Detect which cell encompasses the target text, then output its [X, Y] center coordinate. 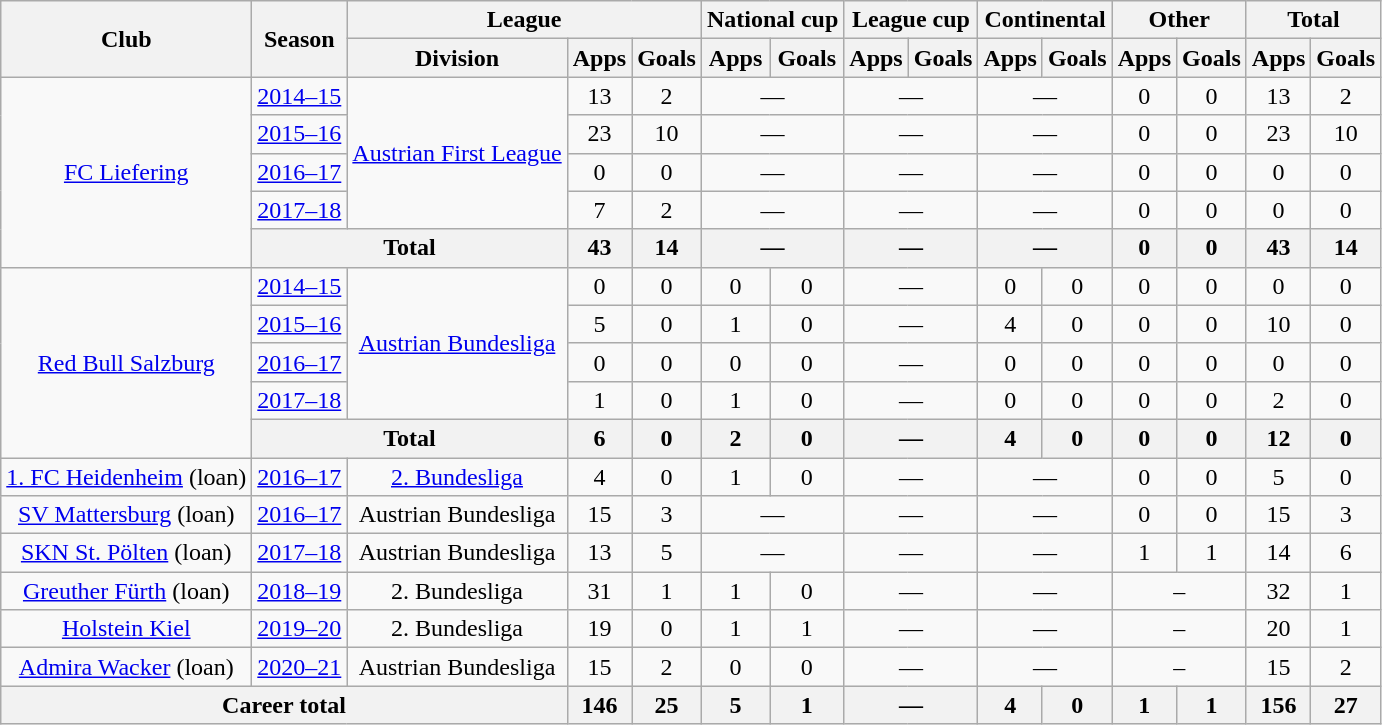
25 [667, 705]
FC Liefering [126, 172]
27 [1346, 705]
32 [1278, 591]
Austrian First League [457, 153]
7 [599, 210]
Continental [1045, 20]
2020–21 [300, 667]
19 [599, 629]
Other [1179, 20]
31 [599, 591]
Holstein Kiel [126, 629]
156 [1278, 705]
1. FC Heidenheim (loan) [126, 477]
146 [599, 705]
2018–19 [300, 591]
Greuther Fürth (loan) [126, 591]
Career total [284, 705]
SV Mattersburg (loan) [126, 515]
National cup [772, 20]
SKN St. Pölten (loan) [126, 553]
Season [300, 39]
League cup [911, 20]
20 [1278, 629]
Club [126, 39]
2019–20 [300, 629]
Admira Wacker (loan) [126, 667]
League [524, 20]
12 [1278, 438]
Red Bull Salzburg [126, 362]
Division [457, 58]
